Capture the cell that displays the provided text and extract its [x, y] central coordinate. 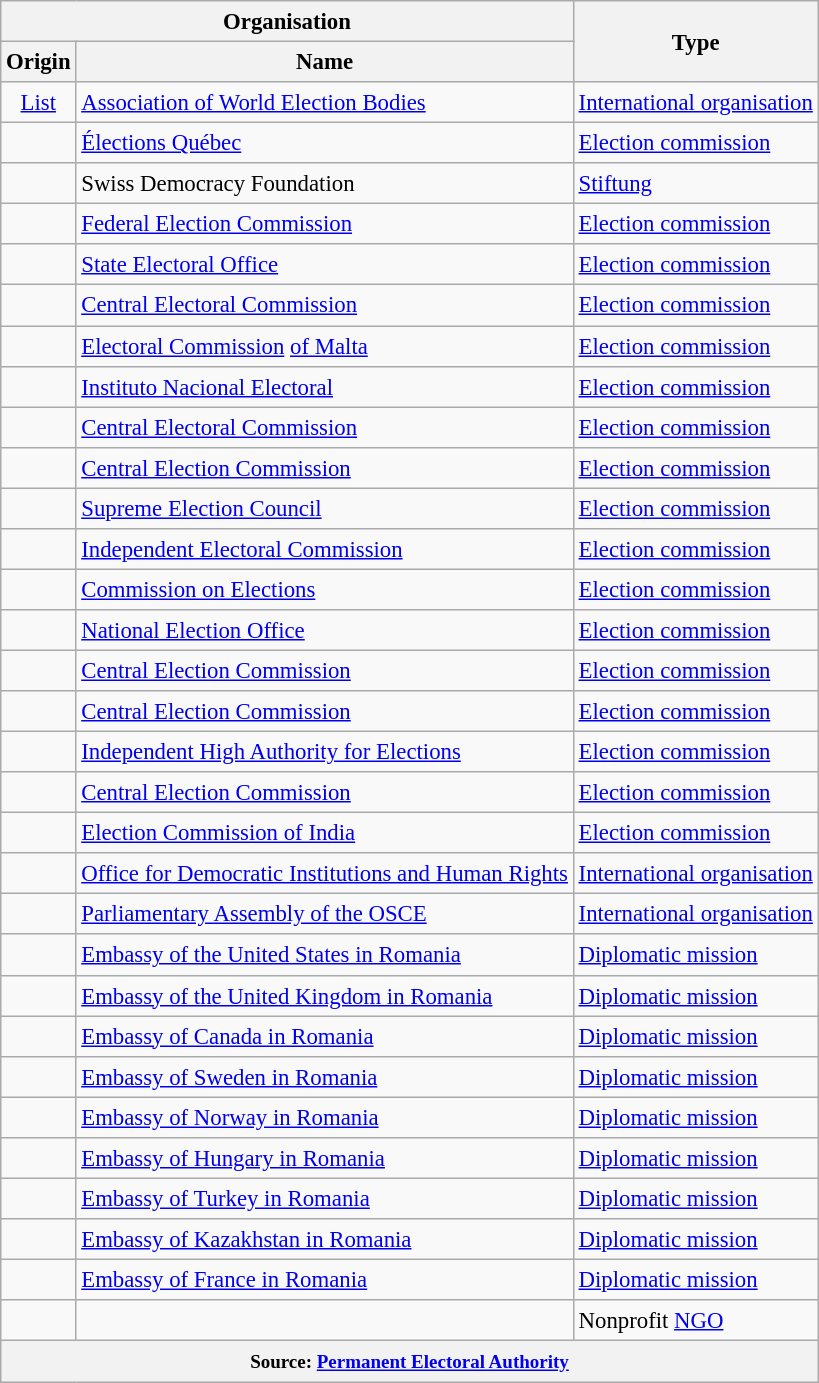
Independent High Authority for Elections [324, 752]
Association of World Election Bodies [324, 102]
List [38, 102]
Federal Election Commission [324, 224]
Electoral Commission of Malta [324, 346]
Election Commission of India [324, 834]
Nonprofit NGO [696, 1320]
Embassy of Sweden in Romania [324, 1076]
Parliamentary Assembly of the OSCE [324, 914]
Embassy of Hungary in Romania [324, 1158]
Instituto Nacional Electoral [324, 386]
National Election Office [324, 630]
Stiftung [696, 184]
Swiss Democracy Foundation [324, 184]
Embassy of Kazakhstan in Romania [324, 1240]
Organisation [288, 22]
State Electoral Office [324, 264]
Supreme Election Council [324, 508]
Embassy of France in Romania [324, 1280]
Office for Democratic Institutions and Human Rights [324, 874]
Embassy of Norway in Romania [324, 1118]
Embassy of the United Kingdom in Romania [324, 996]
Embassy of the United States in Romania [324, 956]
Embassy of Canada in Romania [324, 1036]
Embassy of Turkey in Romania [324, 1198]
Source: Permanent Electoral Authority [410, 1362]
Origin [38, 62]
Name [324, 62]
Élections Québec [324, 144]
Independent Electoral Commission [324, 550]
Commission on Elections [324, 590]
Type [696, 42]
